Output the (X, Y) coordinate of the center of the cell containing the given text.  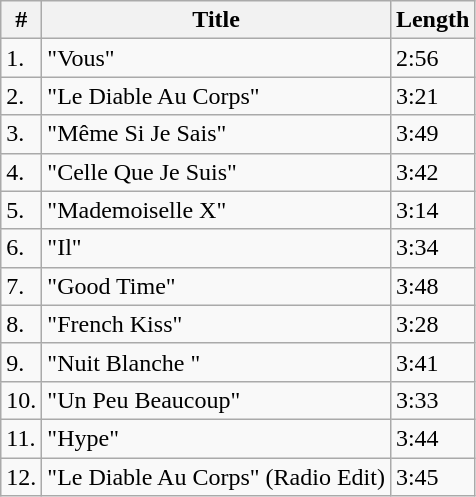
"Hype" (216, 438)
"Mademoiselle X" (216, 210)
8. (22, 324)
3:49 (432, 134)
3:28 (432, 324)
3. (22, 134)
Title (216, 20)
"French Kiss" (216, 324)
3:48 (432, 286)
3:14 (432, 210)
"Nuit Blanche " (216, 362)
10. (22, 400)
5. (22, 210)
7. (22, 286)
6. (22, 248)
3:21 (432, 96)
3:33 (432, 400)
2. (22, 96)
"Vous" (216, 58)
"Le Diable Au Corps" (Radio Edit) (216, 477)
# (22, 20)
2:56 (432, 58)
3:45 (432, 477)
3:44 (432, 438)
"Le Diable Au Corps" (216, 96)
"Good Time" (216, 286)
Length (432, 20)
1. (22, 58)
3:34 (432, 248)
3:42 (432, 172)
3:41 (432, 362)
4. (22, 172)
"Il" (216, 248)
9. (22, 362)
12. (22, 477)
11. (22, 438)
"Un Peu Beaucoup" (216, 400)
"Même Si Je Sais" (216, 134)
"Celle Que Je Suis" (216, 172)
